Scan for the cell matching the given text and deliver its (x, y) coordinate at center. 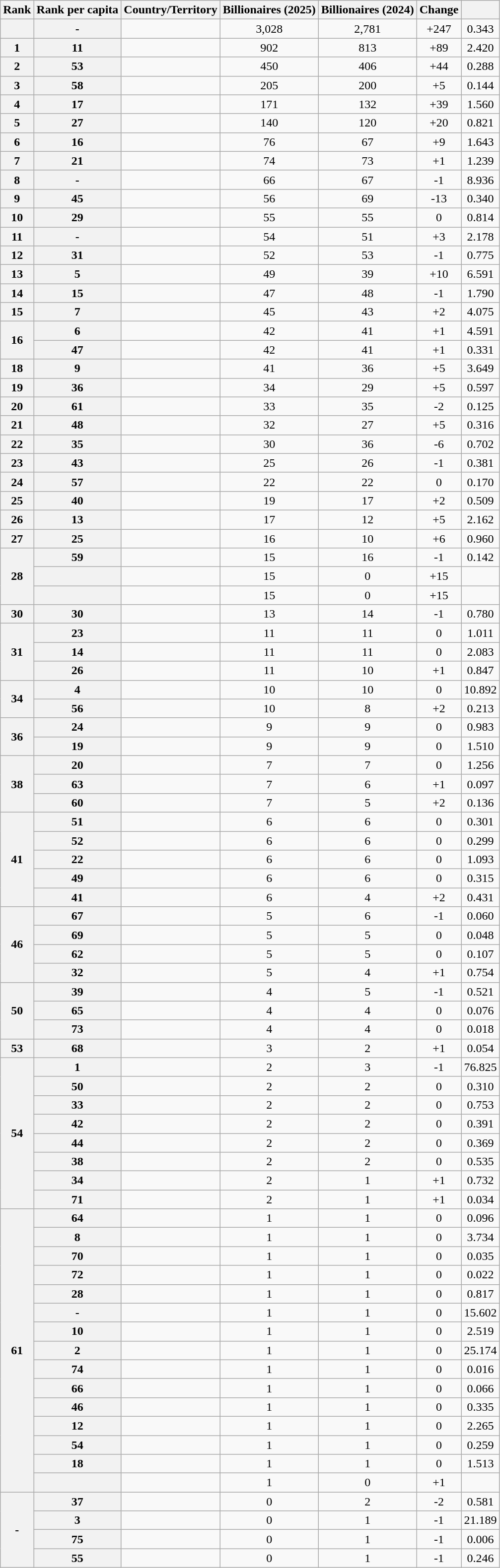
76 (269, 142)
37 (77, 1502)
2.420 (481, 48)
76.825 (481, 1067)
+89 (439, 48)
8.936 (481, 180)
+10 (439, 274)
1.011 (481, 633)
Rank per capita (77, 10)
0.034 (481, 1199)
0.391 (481, 1124)
171 (269, 104)
0.983 (481, 727)
0.597 (481, 387)
+247 (439, 29)
813 (367, 48)
0.054 (481, 1048)
21.189 (481, 1520)
Rank (17, 10)
25.174 (481, 1350)
2,781 (367, 29)
+44 (439, 66)
140 (269, 123)
0.018 (481, 1029)
+6 (439, 538)
2.265 (481, 1426)
70 (77, 1256)
0.821 (481, 123)
0.213 (481, 708)
59 (77, 558)
0.107 (481, 954)
205 (269, 85)
0.335 (481, 1407)
0.048 (481, 935)
0.288 (481, 66)
1.239 (481, 161)
15.602 (481, 1313)
0.136 (481, 803)
0.315 (481, 878)
0.369 (481, 1142)
6.591 (481, 274)
0.753 (481, 1105)
0.343 (481, 29)
65 (77, 1010)
0.096 (481, 1218)
0.331 (481, 350)
68 (77, 1048)
1.513 (481, 1464)
0.310 (481, 1086)
4.075 (481, 312)
Country/Territory (171, 10)
0.960 (481, 538)
0.814 (481, 217)
0.259 (481, 1445)
4.591 (481, 331)
10.892 (481, 690)
1.510 (481, 746)
0.301 (481, 821)
902 (269, 48)
62 (77, 954)
132 (367, 104)
0.780 (481, 614)
0.702 (481, 444)
0.381 (481, 463)
-13 (439, 198)
1.643 (481, 142)
1.560 (481, 104)
+39 (439, 104)
72 (77, 1275)
0.060 (481, 916)
0.142 (481, 558)
1.256 (481, 765)
71 (77, 1199)
1.790 (481, 293)
58 (77, 85)
406 (367, 66)
0.431 (481, 897)
+20 (439, 123)
2.162 (481, 519)
0.521 (481, 992)
Billionaires (2025) (269, 10)
0.509 (481, 501)
450 (269, 66)
+9 (439, 142)
63 (77, 784)
0.535 (481, 1162)
120 (367, 123)
3,028 (269, 29)
57 (77, 482)
-6 (439, 444)
0.066 (481, 1388)
64 (77, 1218)
0.170 (481, 482)
60 (77, 803)
0.847 (481, 671)
0.316 (481, 425)
0.340 (481, 198)
0.076 (481, 1010)
3.734 (481, 1237)
75 (77, 1539)
2.178 (481, 237)
0.817 (481, 1294)
0.022 (481, 1275)
2.083 (481, 652)
0.006 (481, 1539)
200 (367, 85)
0.732 (481, 1181)
40 (77, 501)
0.035 (481, 1256)
0.144 (481, 85)
0.246 (481, 1558)
0.775 (481, 255)
Change (439, 10)
2.519 (481, 1331)
Billionaires (2024) (367, 10)
0.016 (481, 1369)
0.299 (481, 841)
44 (77, 1142)
0.581 (481, 1502)
0.125 (481, 406)
0.097 (481, 784)
1.093 (481, 860)
3.649 (481, 369)
0.754 (481, 973)
+3 (439, 237)
